Return [x, y] of the center of cell containing provided text 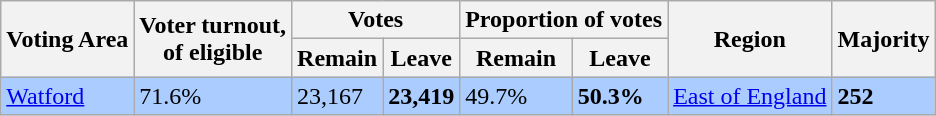
East of England [750, 96]
23,167 [338, 96]
Votes [376, 20]
Voting Area [68, 39]
50.3% [620, 96]
Voter turnout,of eligible [213, 39]
Majority [884, 39]
Region [750, 39]
252 [884, 96]
Proportion of votes [564, 20]
23,419 [422, 96]
71.6% [213, 96]
49.7% [516, 96]
Watford [68, 96]
